Extract the (X, Y) coordinate from the center of the cell holding the provided text.  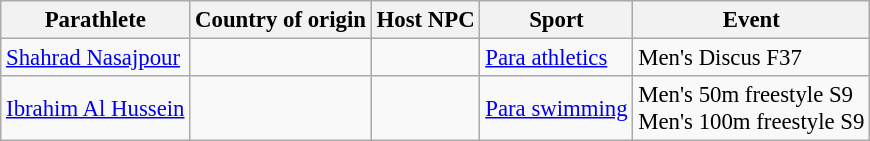
Para swimming (556, 108)
Country of origin (280, 20)
Shahrad Nasajpour (96, 58)
Parathlete (96, 20)
Host NPC (426, 20)
Event (752, 20)
Men's Discus F37 (752, 58)
Ibrahim Al Hussein (96, 108)
Para athletics (556, 58)
Men's 50m freestyle S9Men's 100m freestyle S9 (752, 108)
Sport (556, 20)
